Output the (X, Y) coordinate of the center of the cell containing the given text.  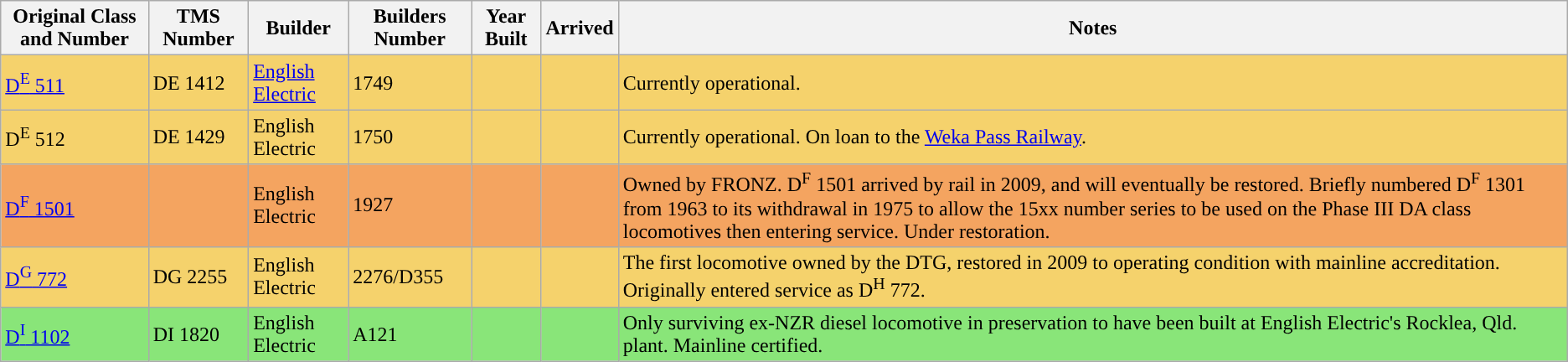
DI 1102 (75, 334)
Builders Number (410, 28)
The first locomotive owned by the DTG, restored in 2009 to operating condition with mainline accreditation. Originally entered service as DH 772. (1092, 277)
Arrived (580, 28)
Notes (1092, 28)
1927 (410, 206)
DE 1429 (199, 137)
Currently operational. On loan to the Weka Pass Railway. (1092, 137)
1750 (410, 137)
1749 (410, 82)
DE 511 (75, 82)
Builder (298, 28)
DI 1820 (199, 334)
A121 (410, 334)
DF 1501 (75, 206)
Original Class and Number (75, 28)
DG 772 (75, 277)
DE 512 (75, 137)
TMS Number (199, 28)
DE 1412 (199, 82)
Only surviving ex-NZR diesel locomotive in preservation to have been built at English Electric's Rocklea, Qld. plant. Mainline certified. (1092, 334)
Currently operational. (1092, 82)
DG 2255 (199, 277)
Year Built (506, 28)
2276/D355 (410, 277)
